Determine the [X, Y] coordinate at the center of the cell enclosing the given text.  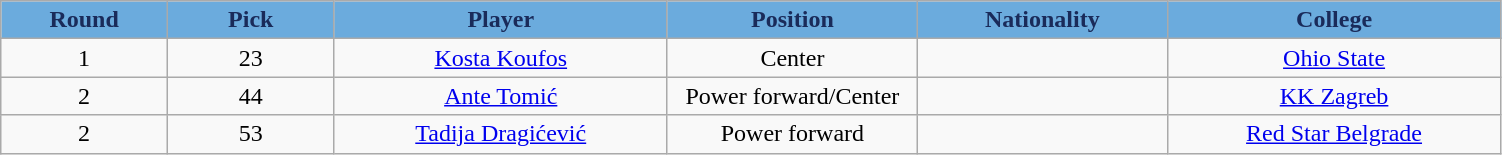
KK Zagreb [1334, 96]
Nationality [1042, 20]
College [1334, 20]
Ohio State [1334, 58]
44 [250, 96]
Pick [250, 20]
1 [84, 58]
Center [792, 58]
23 [250, 58]
Round [84, 20]
Power forward [792, 134]
Red Star Belgrade [1334, 134]
Power forward/Center [792, 96]
Tadija Dragićević [500, 134]
Position [792, 20]
Ante Tomić [500, 96]
53 [250, 134]
Player [500, 20]
Kosta Koufos [500, 58]
